Search for the cell housing the specified text and yield its [x, y] center coordinate. 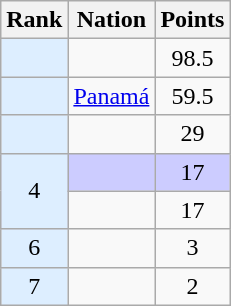
Points [192, 20]
7 [34, 286]
Rank [34, 20]
6 [34, 248]
98.5 [192, 58]
2 [192, 286]
29 [192, 134]
59.5 [192, 96]
Panamá [112, 96]
4 [34, 191]
Nation [112, 20]
3 [192, 248]
